Return the (x, y) coordinate for the center point of the cell that contains the specified text.  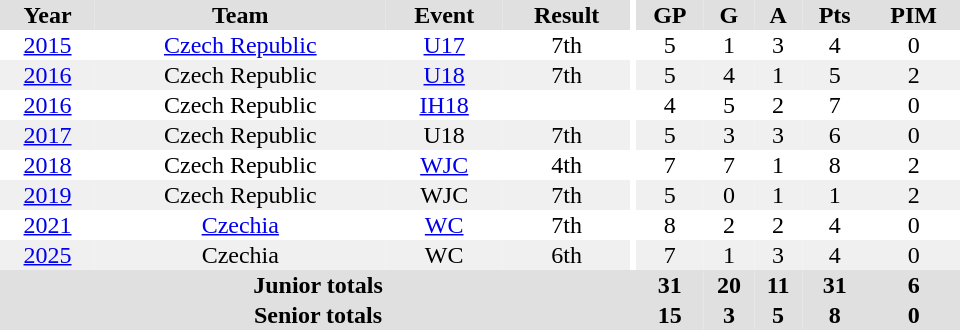
11 (778, 285)
2021 (48, 225)
Pts (834, 15)
G (729, 15)
Result (566, 15)
4th (566, 165)
2015 (48, 45)
Senior totals (318, 315)
2025 (48, 255)
2017 (48, 135)
Year (48, 15)
A (778, 15)
PIM (914, 15)
2019 (48, 195)
20 (729, 285)
15 (670, 315)
IH18 (444, 105)
Team (240, 15)
U17 (444, 45)
Junior totals (318, 285)
2018 (48, 165)
6th (566, 255)
GP (670, 15)
Event (444, 15)
